Pinpoint the cell where the given text exists, returning its [x, y] midpoint coordinate. 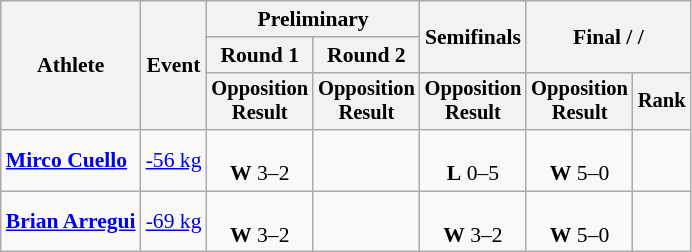
Brian Arregui [71, 222]
Round 2 [366, 55]
-56 kg [174, 160]
Preliminary [312, 19]
Event [174, 66]
L 0–5 [474, 160]
-69 kg [174, 222]
Mirco Cuello [71, 160]
Rank [662, 101]
Round 1 [260, 55]
Final / / [608, 36]
Athlete [71, 66]
Semifinals [474, 36]
